Detect which cell encompasses the target text, then output its (X, Y) center coordinate. 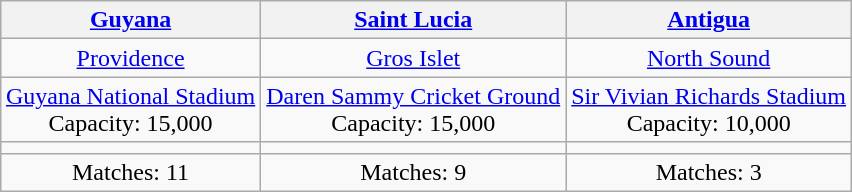
Matches: 3 (709, 172)
North Sound (709, 58)
Matches: 9 (414, 172)
Guyana (130, 20)
Gros Islet (414, 58)
Antigua (709, 20)
Daren Sammy Cricket GroundCapacity: 15,000 (414, 110)
Matches: 11 (130, 172)
Sir Vivian Richards StadiumCapacity: 10,000 (709, 110)
Saint Lucia (414, 20)
Providence (130, 58)
Guyana National StadiumCapacity: 15,000 (130, 110)
